Determine the [X, Y] coordinate at the center of the cell enclosing the given text.  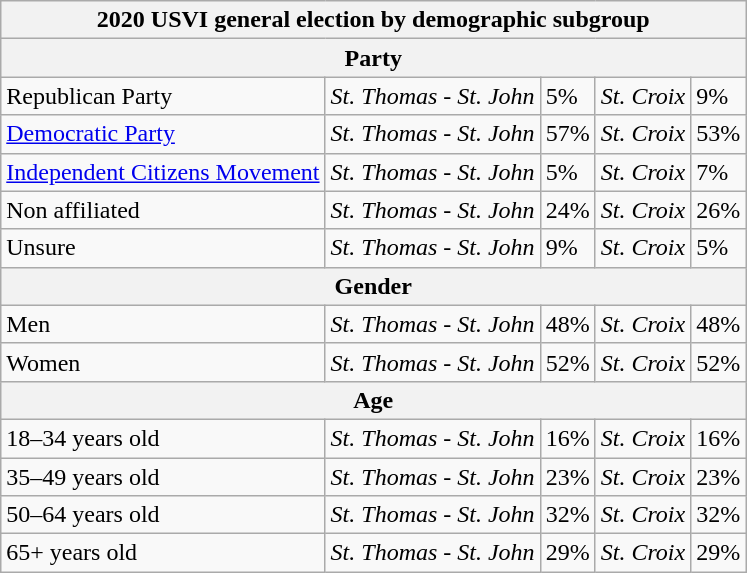
Independent Citizens Movement [163, 172]
Gender [374, 286]
Unsure [163, 248]
Women [163, 362]
Party [374, 58]
Men [163, 324]
2020 USVI general election by demographic subgroup [374, 20]
50–64 years old [163, 515]
26% [718, 210]
57% [568, 134]
35–49 years old [163, 477]
7% [718, 172]
24% [568, 210]
Non affiliated [163, 210]
Democratic Party [163, 134]
Age [374, 400]
Republican Party [163, 96]
18–34 years old [163, 438]
65+ years old [163, 553]
53% [718, 134]
